Scan for the cell matching the given text and deliver its (X, Y) coordinate at center. 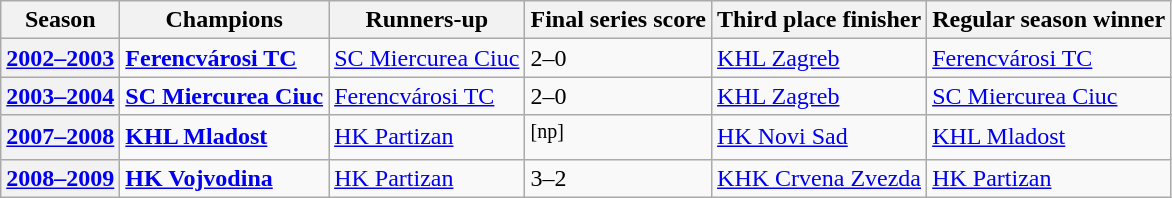
KHK Crvena Zvezda (820, 178)
2007–2008 (60, 138)
Third place finisher (820, 20)
Season (60, 20)
2002–2003 (60, 58)
3–2 (618, 178)
HK Novi Sad (820, 138)
[np] (618, 138)
HK Vojvodina (224, 178)
Runners-up (427, 20)
Champions (224, 20)
2008–2009 (60, 178)
2003–2004 (60, 96)
Final series score (618, 20)
Regular season winner (1049, 20)
